Return (X, Y) of the center of cell containing provided text 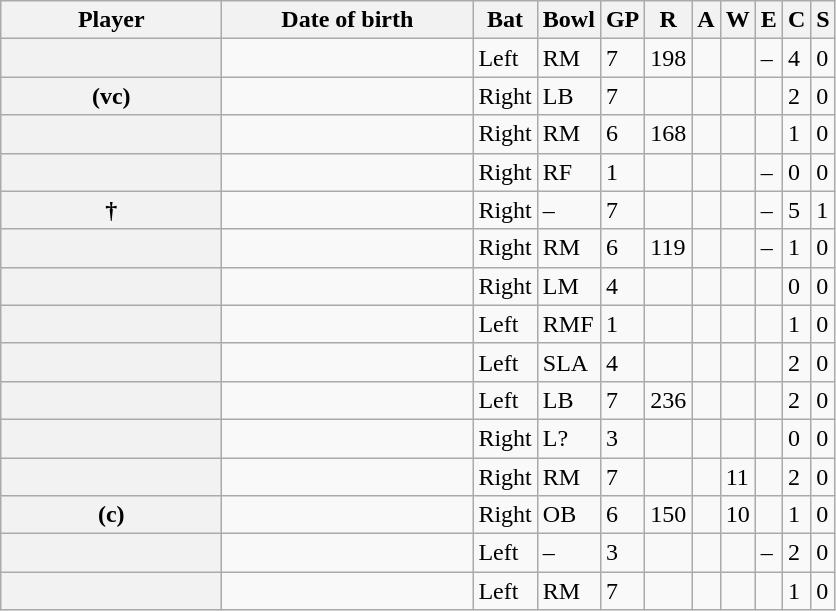
5 (796, 210)
119 (668, 248)
Date of birth (348, 20)
168 (668, 134)
Bat (505, 20)
(c) (112, 515)
RMF (568, 324)
11 (738, 477)
Bowl (568, 20)
150 (668, 515)
S (823, 20)
RF (568, 172)
198 (668, 58)
W (738, 20)
236 (668, 400)
(vc) (112, 96)
R (668, 20)
LM (568, 286)
10 (738, 515)
E (768, 20)
GP (622, 20)
OB (568, 515)
A (706, 20)
Player (112, 20)
C (796, 20)
L? (568, 438)
† (112, 210)
SLA (568, 362)
